Scan for the cell matching the given text and deliver its (X, Y) coordinate at center. 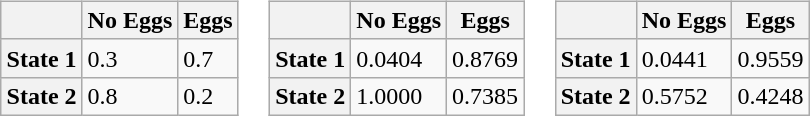
0.2 (208, 96)
0.8769 (486, 58)
1.0000 (399, 96)
0.4248 (770, 96)
0.7 (208, 58)
0.0441 (684, 58)
0.8 (130, 96)
0.3 (130, 58)
0.7385 (486, 96)
0.9559 (770, 58)
0.0404 (399, 58)
0.5752 (684, 96)
